Identify which cell holds the provided text, then report its [X, Y] central coordinate. 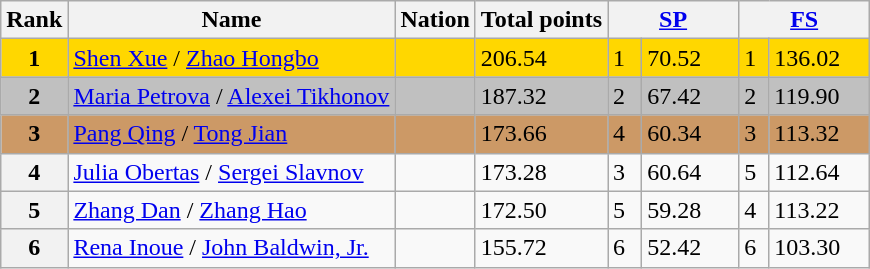
113.32 [820, 134]
Name [232, 20]
Total points [541, 20]
Nation [435, 20]
67.42 [690, 96]
173.66 [541, 134]
172.50 [541, 210]
52.42 [690, 248]
119.90 [820, 96]
103.30 [820, 248]
155.72 [541, 248]
59.28 [690, 210]
Rena Inoue / John Baldwin, Jr. [232, 248]
SP [674, 20]
Rank [34, 20]
113.22 [820, 210]
112.64 [820, 172]
206.54 [541, 58]
60.34 [690, 134]
Pang Qing / Tong Jian [232, 134]
136.02 [820, 58]
Shen Xue / Zhao Hongbo [232, 58]
70.52 [690, 58]
60.64 [690, 172]
Zhang Dan / Zhang Hao [232, 210]
Julia Obertas / Sergei Slavnov [232, 172]
FS [804, 20]
173.28 [541, 172]
Maria Petrova / Alexei Tikhonov [232, 96]
187.32 [541, 96]
